Output the (x, y) coordinate of the center of the cell containing the given text.  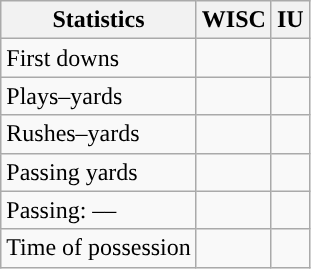
Statistics (99, 20)
Time of possession (99, 248)
WISC (234, 20)
Plays–yards (99, 96)
Passing: –– (99, 210)
Rushes–yards (99, 134)
IU (290, 20)
First downs (99, 58)
Passing yards (99, 172)
